Output the [X, Y] coordinate of the center of the cell containing the given text.  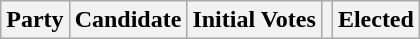
Elected [376, 20]
Initial Votes [254, 20]
Party [35, 20]
Candidate [128, 20]
